Identify which cell holds the provided text, then report its (x, y) central coordinate. 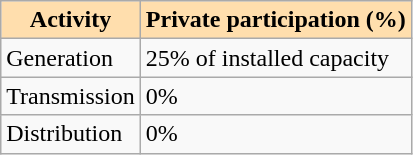
Private participation (%) (276, 20)
25% of installed capacity (276, 58)
Transmission (71, 96)
Activity (71, 20)
Distribution (71, 134)
Generation (71, 58)
